Locate the cell with the specified text and output its (X, Y) center coordinate. 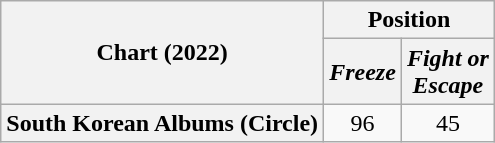
South Korean Albums (Circle) (162, 123)
45 (448, 123)
Freeze (363, 72)
96 (363, 123)
Position (410, 20)
Chart (2022) (162, 52)
Fight orEscape (448, 72)
